Output the [x, y] coordinate of the center of the cell containing the given text.  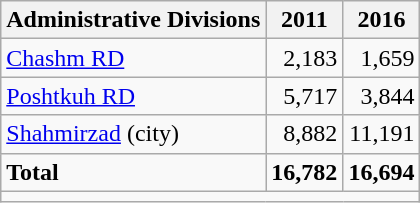
Poshtkuh RD [134, 96]
Shahmirzad (city) [134, 134]
1,659 [382, 58]
Total [134, 172]
3,844 [382, 96]
Chashm RD [134, 58]
Administrative Divisions [134, 20]
11,191 [382, 134]
16,694 [382, 172]
2011 [304, 20]
8,882 [304, 134]
2016 [382, 20]
5,717 [304, 96]
16,782 [304, 172]
2,183 [304, 58]
